Pinpoint the cell where the given text exists, returning its [x, y] midpoint coordinate. 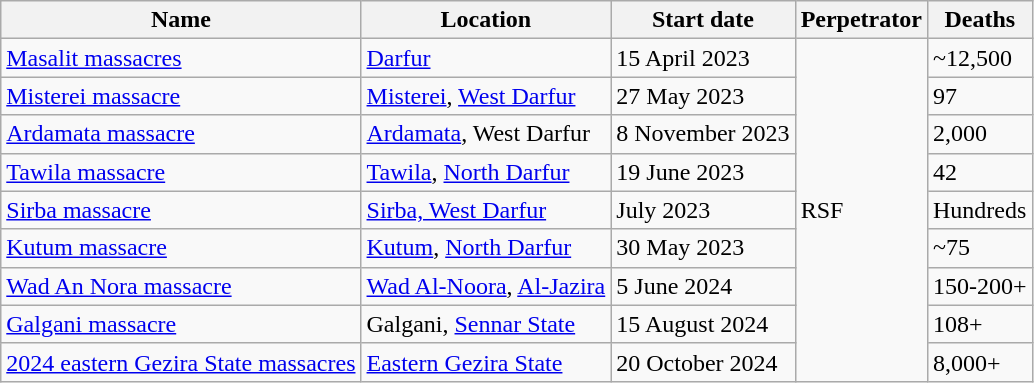
Sirba, West Darfur [486, 210]
Hundreds [980, 210]
RSF [861, 210]
2,000 [980, 134]
15 April 2023 [703, 58]
Tawila massacre [181, 172]
Start date [703, 20]
15 August 2024 [703, 324]
~12,500 [980, 58]
Perpetrator [861, 20]
20 October 2024 [703, 362]
Location [486, 20]
Misterei massacre [181, 96]
30 May 2023 [703, 248]
27 May 2023 [703, 96]
42 [980, 172]
5 June 2024 [703, 286]
Wad Al-Noora, Al-Jazira [486, 286]
2024 eastern Gezira State massacres [181, 362]
108+ [980, 324]
Wad An Nora massacre [181, 286]
Eastern Gezira State [486, 362]
Darfur [486, 58]
Sirba massacre [181, 210]
Galgani massacre [181, 324]
Ardamata massacre [181, 134]
Tawila, North Darfur [486, 172]
Kutum, North Darfur [486, 248]
July 2023 [703, 210]
8,000+ [980, 362]
Name [181, 20]
Galgani, Sennar State [486, 324]
Kutum massacre [181, 248]
Misterei, West Darfur [486, 96]
150-200+ [980, 286]
Deaths [980, 20]
Ardamata, West Darfur [486, 134]
19 June 2023 [703, 172]
Masalit massacres [181, 58]
~75 [980, 248]
97 [980, 96]
8 November 2023 [703, 134]
